Locate the cell with the specified text and output its [X, Y] center coordinate. 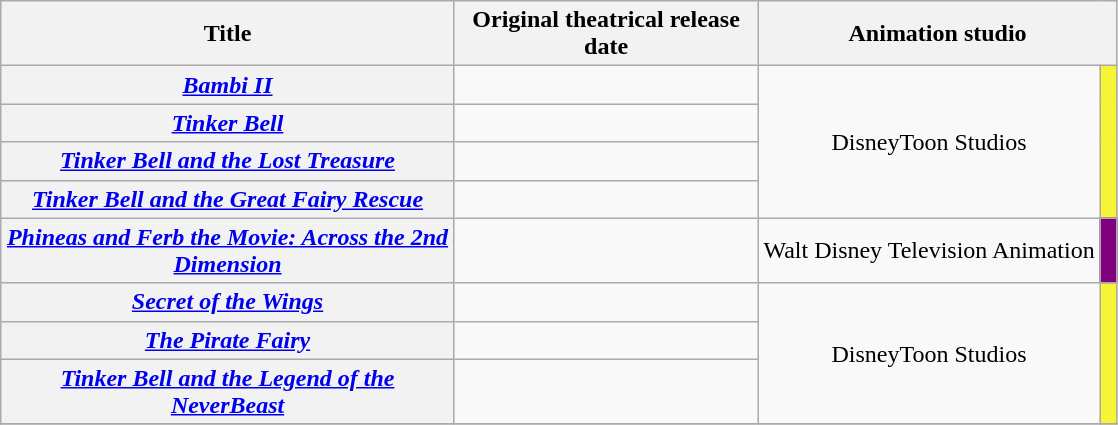
Walt Disney Television Animation [929, 250]
Phineas and Ferb the Movie: Across the 2nd Dimension [228, 250]
The Pirate Fairy [228, 340]
Tinker Bell and the Great Fairy Rescue [228, 199]
Tinker Bell and the Lost Treasure [228, 161]
Animation studio [938, 34]
Secret of the Wings [228, 302]
Tinker Bell [228, 123]
Tinker Bell and the Legend of the NeverBeast [228, 392]
Title [228, 34]
Original theatrical release date [606, 34]
Bambi II [228, 85]
